Capture the cell that displays the provided text and extract its (x, y) central coordinate. 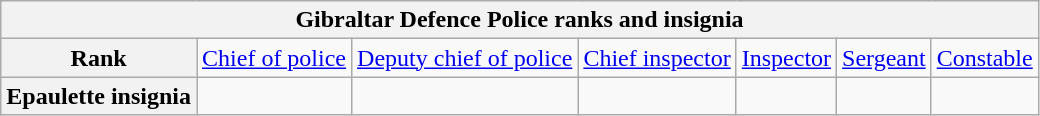
Rank (99, 58)
Gibraltar Defence Police ranks and insignia (520, 20)
Chief inspector (657, 58)
Deputy chief of police (465, 58)
Constable (984, 58)
Inspector (786, 58)
Epaulette insignia (99, 96)
Sergeant (884, 58)
Chief of police (274, 58)
